From the cell containing the given text, extract its center point as (x, y) coordinate. 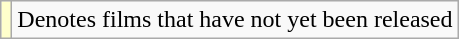
Denotes films that have not yet been released (235, 20)
